Identify which cell holds the provided text, then report its [X, Y] central coordinate. 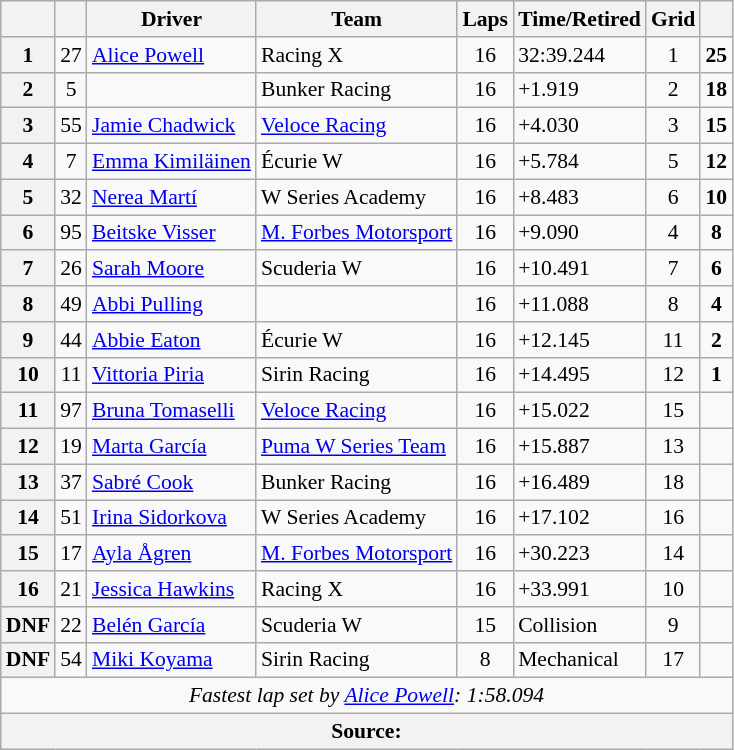
Source: [366, 732]
Belén García [172, 625]
32 [71, 197]
Grid [674, 19]
54 [71, 660]
19 [71, 447]
Nerea Martí [172, 197]
Time/Retired [580, 19]
32:39.244 [580, 55]
Bruna Tomaselli [172, 411]
Driver [172, 19]
Alice Powell [172, 55]
Emma Kimiläinen [172, 162]
97 [71, 411]
+11.088 [580, 304]
Puma W Series Team [356, 447]
51 [71, 518]
27 [71, 55]
+4.030 [580, 126]
22 [71, 625]
Irina Sidorkova [172, 518]
Team [356, 19]
Ayla Ågren [172, 554]
+10.491 [580, 269]
+15.022 [580, 411]
Jessica Hawkins [172, 589]
Miki Koyama [172, 660]
49 [71, 304]
+5.784 [580, 162]
44 [71, 340]
Marta García [172, 447]
+16.489 [580, 482]
+8.483 [580, 197]
55 [71, 126]
95 [71, 233]
Fastest lap set by Alice Powell: 1:58.094 [366, 696]
+17.102 [580, 518]
21 [71, 589]
Jamie Chadwick [172, 126]
+9.090 [580, 233]
+12.145 [580, 340]
Sarah Moore [172, 269]
37 [71, 482]
Abbie Eaton [172, 340]
+33.991 [580, 589]
+14.495 [580, 375]
+30.223 [580, 554]
Abbi Pulling [172, 304]
Mechanical [580, 660]
Sabré Cook [172, 482]
Beitske Visser [172, 233]
26 [71, 269]
25 [716, 55]
Collision [580, 625]
+15.887 [580, 447]
+1.919 [580, 90]
Laps [485, 19]
Vittoria Piria [172, 375]
